Extract the (x, y) coordinate from the center of the cell holding the provided text.  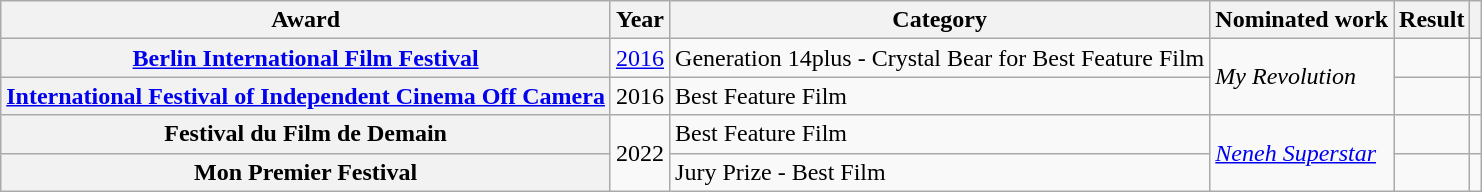
Year (640, 20)
Award (306, 20)
Nominated work (1302, 20)
My Revolution (1302, 77)
Category (940, 20)
2022 (640, 153)
Result (1432, 20)
Mon Premier Festival (306, 172)
Jury Prize - Best Film (940, 172)
Neneh Superstar (1302, 153)
International Festival of Independent Cinema Off Camera (306, 96)
Festival du Film de Demain (306, 134)
Berlin International Film Festival (306, 58)
Generation 14plus - Crystal Bear for Best Feature Film (940, 58)
